Search for the cell housing the specified text and yield its [x, y] center coordinate. 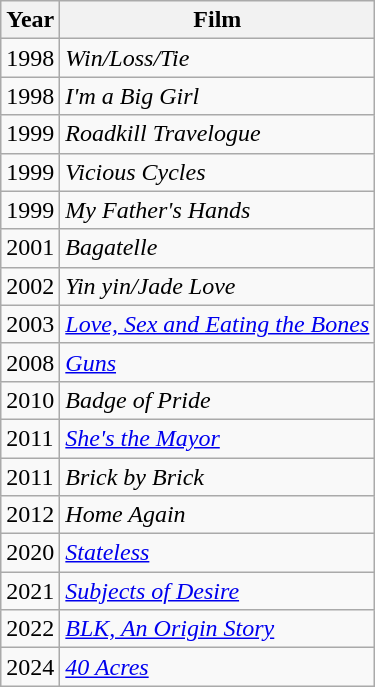
BLK, An Origin Story [218, 629]
2008 [30, 362]
Home Again [218, 515]
2001 [30, 248]
Love, Sex and Eating the Bones [218, 324]
Guns [218, 362]
Film [218, 20]
2020 [30, 553]
Bagatelle [218, 248]
My Father's Hands [218, 210]
2012 [30, 515]
2002 [30, 286]
Subjects of Desire [218, 591]
40 Acres [218, 667]
Badge of Pride [218, 400]
Vicious Cycles [218, 172]
2024 [30, 667]
Year [30, 20]
2022 [30, 629]
Stateless [218, 553]
2003 [30, 324]
Roadkill Travelogue [218, 134]
Brick by Brick [218, 477]
2021 [30, 591]
I'm a Big Girl [218, 96]
Yin yin/Jade Love [218, 286]
Win/Loss/Tie [218, 58]
2010 [30, 400]
She's the Mayor [218, 438]
